Scan for the cell matching the given text and deliver its [x, y] coordinate at center. 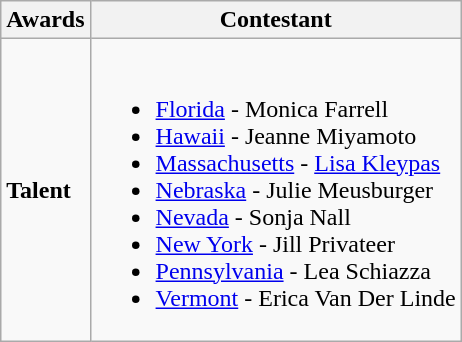
Contestant [276, 20]
Talent [46, 190]
Awards [46, 20]
